Locate the cell with the specified text and output its (x, y) center coordinate. 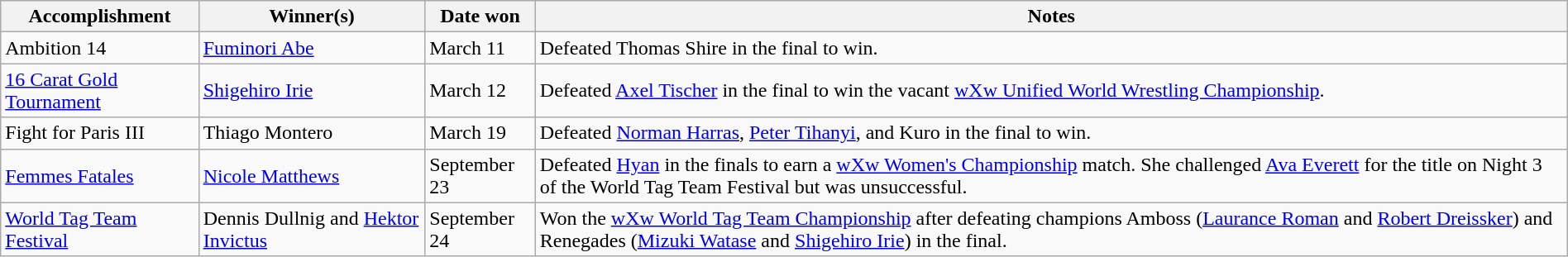
March 11 (480, 48)
Defeated Thomas Shire in the final to win. (1051, 48)
World Tag Team Festival (99, 230)
March 19 (480, 133)
September 24 (480, 230)
Accomplishment (99, 17)
Fuminori Abe (312, 48)
Thiago Montero (312, 133)
Defeated Axel Tischer in the final to win the vacant wXw Unified World Wrestling Championship. (1051, 91)
Date won (480, 17)
Notes (1051, 17)
Ambition 14 (99, 48)
Fight for Paris III (99, 133)
16 Carat Gold Tournament (99, 91)
Defeated Norman Harras, Peter Tihanyi, and Kuro in the final to win. (1051, 133)
Nicole Matthews (312, 175)
Winner(s) (312, 17)
Shigehiro Irie (312, 91)
Dennis Dullnig and Hektor Invictus (312, 230)
September 23 (480, 175)
Femmes Fatales (99, 175)
March 12 (480, 91)
